Output the [X, Y] coordinate of the center of the cell containing the given text.  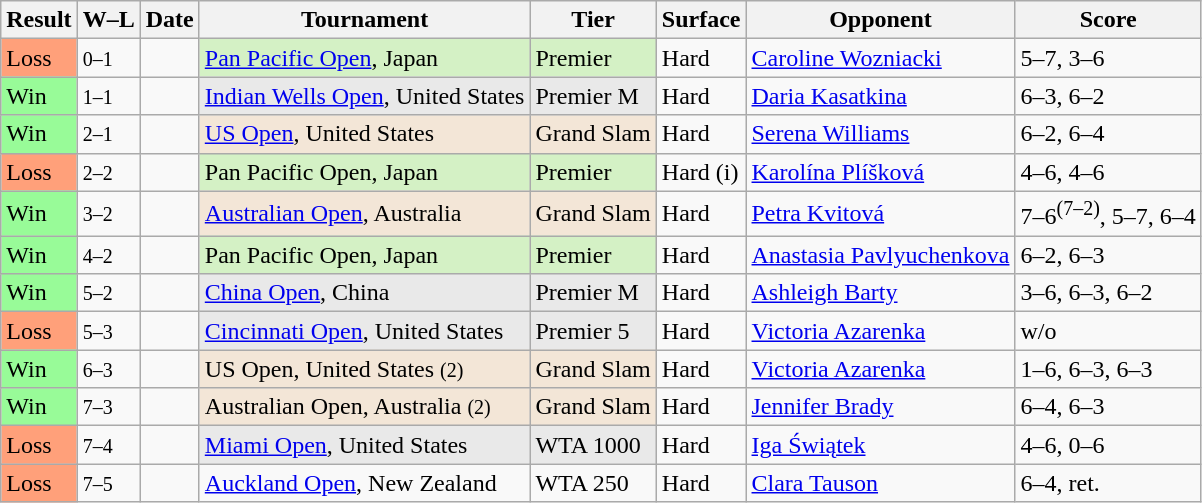
Hard (i) [701, 172]
7–6(7–2), 5–7, 6–4 [1108, 214]
5–7, 3–6 [1108, 58]
6–3 [108, 369]
2–1 [108, 134]
US Open, United States [364, 134]
WTA 250 [593, 483]
Serena Williams [880, 134]
Caroline Wozniacki [880, 58]
2–2 [108, 172]
6–3, 6–2 [1108, 96]
w/o [1108, 331]
7–4 [108, 445]
Anastasia Pavlyuchenkova [880, 255]
WTA 1000 [593, 445]
W–L [108, 20]
5–3 [108, 331]
4–6, 0–6 [1108, 445]
Surface [701, 20]
3–2 [108, 214]
4–6, 4–6 [1108, 172]
US Open, United States (2) [364, 369]
6–2, 6–4 [1108, 134]
Jennifer Brady [880, 407]
Result [39, 20]
Premier 5 [593, 331]
Petra Kvitová [880, 214]
0–1 [108, 58]
Score [1108, 20]
Tier [593, 20]
Indian Wells Open, United States [364, 96]
1–1 [108, 96]
7–3 [108, 407]
Opponent [880, 20]
6–2, 6–3 [1108, 255]
6–4, 6–3 [1108, 407]
Clara Tauson [880, 483]
Australian Open, Australia (2) [364, 407]
Date [170, 20]
Miami Open, United States [364, 445]
7–5 [108, 483]
Auckland Open, New Zealand [364, 483]
4–2 [108, 255]
3–6, 6–3, 6–2 [1108, 293]
Australian Open, Australia [364, 214]
Karolína Plíšková [880, 172]
1–6, 6–3, 6–3 [1108, 369]
Tournament [364, 20]
6–4, ret. [1108, 483]
Ashleigh Barty [880, 293]
Cincinnati Open, United States [364, 331]
5–2 [108, 293]
China Open, China [364, 293]
Daria Kasatkina [880, 96]
Iga Świątek [880, 445]
